Detect which cell encompasses the target text, then output its [X, Y] center coordinate. 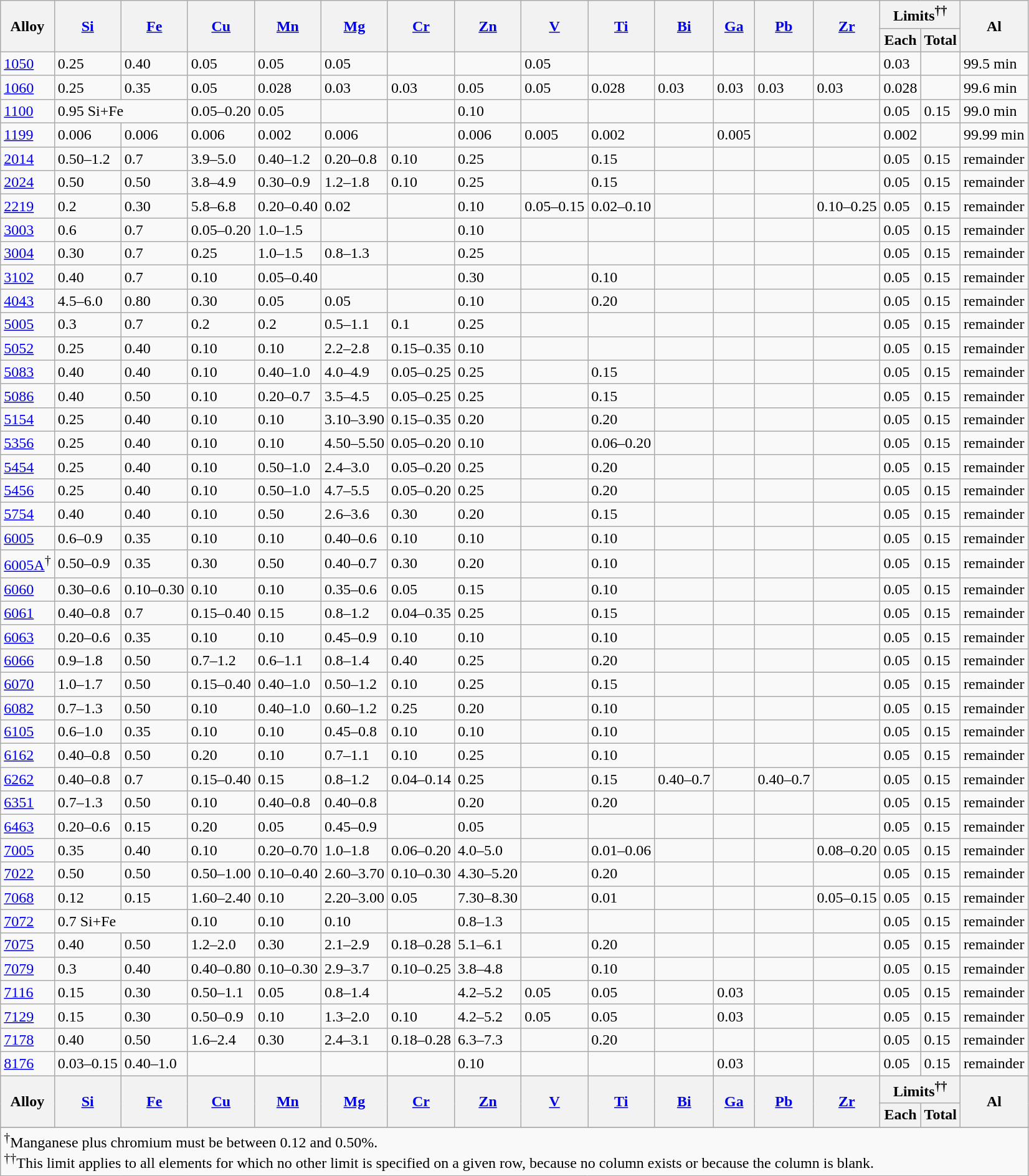
0.6–0.9 [87, 538]
4.0–5.0 [488, 850]
1199 [27, 135]
2.6–3.6 [354, 514]
6070 [27, 684]
6060 [27, 589]
5086 [27, 396]
6.3–7.3 [488, 1040]
3003 [27, 230]
0.20–0.8 [354, 159]
0.6–1.1 [288, 660]
1.60–2.40 [220, 898]
8176 [27, 1063]
1.2–2.0 [220, 945]
5456 [27, 490]
0.80 [154, 301]
0.7 Si+Fe [121, 921]
2014 [27, 159]
4.50–5.50 [354, 443]
0.01 [622, 898]
0.02 [354, 206]
0.10–0.40 [288, 874]
1060 [27, 87]
7079 [27, 969]
2219 [27, 206]
0.35–0.6 [354, 589]
0.7–1.2 [220, 660]
0.60–1.2 [354, 708]
4.30–5.20 [488, 874]
4.7–5.5 [354, 490]
7075 [27, 945]
7005 [27, 850]
99.0 min [994, 111]
0.30–0.9 [288, 183]
99.5 min [994, 64]
2.20–3.00 [354, 898]
6005 [27, 538]
0.40–0.80 [220, 969]
7.30–8.30 [488, 898]
2.60–3.70 [354, 874]
0.9–1.8 [87, 660]
2.2–2.8 [354, 348]
7068 [27, 898]
5454 [27, 467]
0.7–1.1 [354, 756]
0.12 [87, 898]
0.08–0.20 [847, 850]
5005 [27, 325]
5052 [27, 348]
6262 [27, 779]
0.03–0.15 [87, 1063]
6105 [27, 732]
0.5–1.1 [354, 325]
0.04–0.14 [421, 779]
1.2–1.8 [354, 183]
0.20–0.7 [288, 396]
3.5–4.5 [354, 396]
6162 [27, 756]
6463 [27, 827]
6063 [27, 637]
4.5–6.0 [87, 301]
2.9–3.7 [354, 969]
0.05–0.40 [288, 277]
99.99 min [994, 135]
6351 [27, 803]
5154 [27, 419]
0.50–1.00 [220, 874]
4043 [27, 301]
2.1–2.9 [354, 945]
7022 [27, 874]
4.0–4.9 [354, 372]
3.8–4.8 [488, 969]
0.6 [87, 230]
1100 [27, 111]
0.50–1.1 [220, 992]
6061 [27, 613]
0.6–1.0 [87, 732]
5356 [27, 443]
5.8–6.8 [220, 206]
2.4–3.1 [354, 1040]
0.45–0.8 [354, 732]
3.10–3.90 [354, 419]
0.01–0.06 [622, 850]
6066 [27, 660]
1.3–2.0 [354, 1016]
3102 [27, 277]
0.20–0.40 [288, 206]
2.4–3.0 [354, 467]
7116 [27, 992]
3004 [27, 254]
7072 [27, 921]
0.1 [421, 325]
0.04–0.35 [421, 613]
7129 [27, 1016]
0.40–0.6 [354, 538]
1050 [27, 64]
5083 [27, 372]
6005A† [27, 564]
99.6 min [994, 87]
5754 [27, 514]
0.95 Si+Fe [121, 111]
6082 [27, 708]
1.6–2.4 [220, 1040]
7178 [27, 1040]
0.02–0.10 [622, 206]
0.30–0.6 [87, 589]
2024 [27, 183]
1.0–1.8 [354, 850]
3.8–4.9 [220, 183]
0.20–0.70 [288, 850]
3.9–5.0 [220, 159]
0.40–1.2 [288, 159]
1.0–1.7 [87, 684]
5.1–6.1 [488, 945]
